Return (x, y) of the center of cell containing provided text 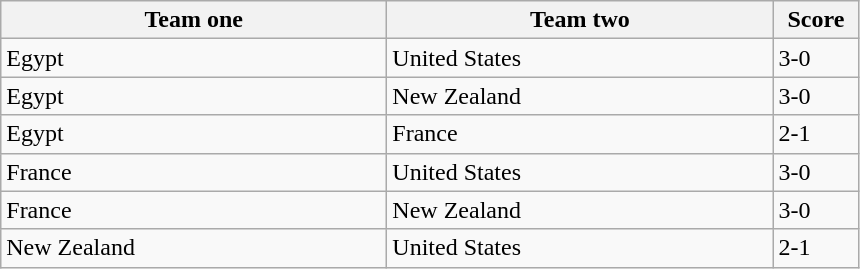
Team one (194, 20)
Score (816, 20)
Team two (580, 20)
